Identify which cell holds the provided text, then report its (x, y) central coordinate. 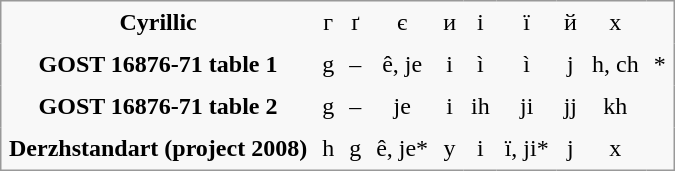
ê, je* (402, 150)
ih (480, 107)
є (402, 22)
Cyrillic (158, 22)
GOST 16876-71 table 2 (158, 107)
ï, ji* (526, 150)
ji (526, 107)
х (616, 22)
ґ (356, 22)
г (328, 22)
je (402, 107)
* (660, 65)
y (450, 150)
kh (616, 107)
h (328, 150)
ê, je (402, 65)
h, ch (616, 65)
й (570, 22)
і (480, 22)
и (450, 22)
Derzhstandart (project 2008) (158, 150)
x (616, 150)
ї (526, 22)
GOST 16876-71 table 1 (158, 65)
jj (570, 107)
